Extract the (X, Y) coordinate from the center of the cell holding the provided text.  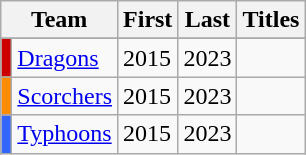
Team (60, 20)
Dragons (65, 58)
Titles (271, 20)
Last (208, 20)
Typhoons (65, 134)
First (148, 20)
Scorchers (65, 96)
